Capture the cell that displays the provided text and extract its [X, Y] central coordinate. 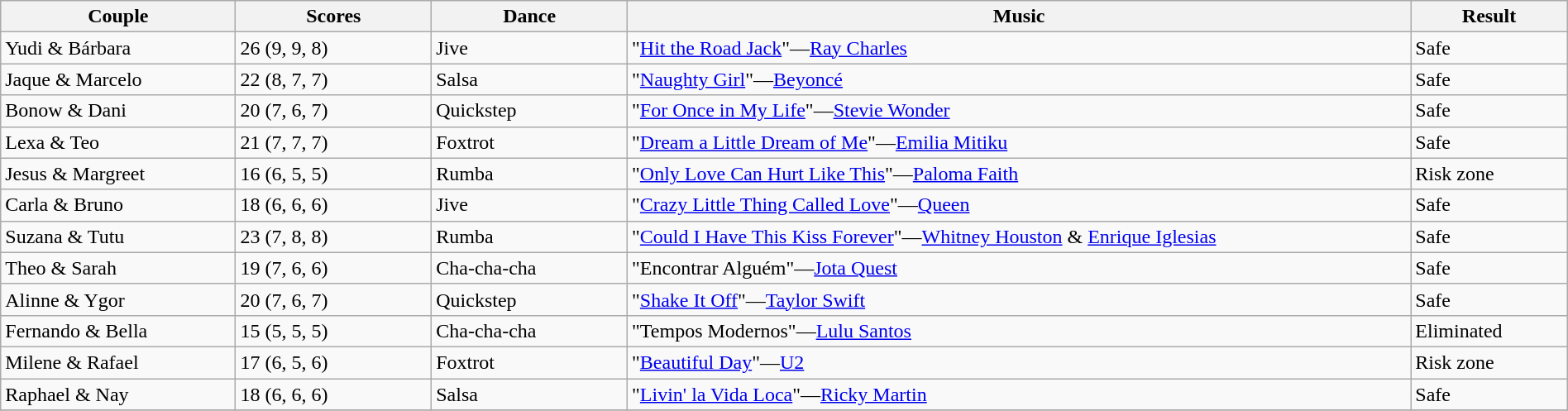
Milene & Rafael [118, 362]
Yudi & Bárbara [118, 48]
"Only Love Can Hurt Like This"—Paloma Faith [1019, 174]
Jesus & Margreet [118, 174]
Result [1489, 17]
22 (8, 7, 7) [334, 79]
Carla & Bruno [118, 205]
17 (6, 5, 6) [334, 362]
"Livin' la Vida Loca"—Ricky Martin [1019, 394]
16 (6, 5, 5) [334, 174]
Scores [334, 17]
"Tempos Modernos"—Lulu Santos [1019, 331]
Jaque & Marcelo [118, 79]
"For Once in My Life"—Stevie Wonder [1019, 111]
Raphael & Nay [118, 394]
"Could I Have This Kiss Forever"—Whitney Houston & Enrique Iglesias [1019, 237]
"Crazy Little Thing Called Love"—Queen [1019, 205]
Suzana & Tutu [118, 237]
"Dream a Little Dream of Me"—Emilia Mitiku [1019, 142]
Theo & Sarah [118, 268]
Fernando & Bella [118, 331]
"Encontrar Alguém"—Jota Quest [1019, 268]
"Beautiful Day"—U2 [1019, 362]
26 (9, 9, 8) [334, 48]
Couple [118, 17]
21 (7, 7, 7) [334, 142]
"Hit the Road Jack"—Ray Charles [1019, 48]
19 (7, 6, 6) [334, 268]
Alinne & Ygor [118, 299]
Music [1019, 17]
Dance [529, 17]
"Shake It Off"—Taylor Swift [1019, 299]
Lexa & Teo [118, 142]
Bonow & Dani [118, 111]
"Naughty Girl"—Beyoncé [1019, 79]
15 (5, 5, 5) [334, 331]
Eliminated [1489, 331]
23 (7, 8, 8) [334, 237]
